Capture the cell that displays the provided text and extract its [x, y] central coordinate. 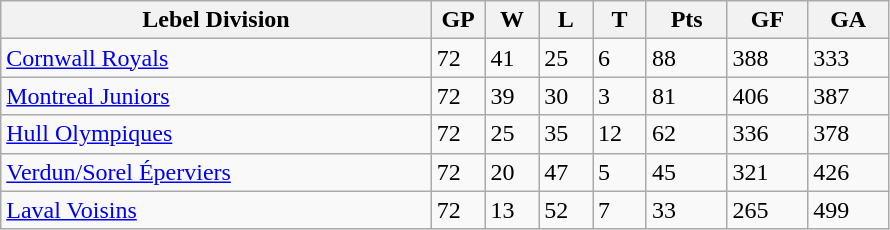
3 [620, 96]
Lebel Division [216, 20]
336 [768, 134]
5 [620, 172]
406 [768, 96]
20 [512, 172]
13 [512, 210]
52 [566, 210]
499 [848, 210]
62 [686, 134]
321 [768, 172]
GF [768, 20]
Verdun/Sorel Éperviers [216, 172]
W [512, 20]
378 [848, 134]
35 [566, 134]
388 [768, 58]
33 [686, 210]
GA [848, 20]
Montreal Juniors [216, 96]
GP [458, 20]
265 [768, 210]
333 [848, 58]
81 [686, 96]
Laval Voisins [216, 210]
47 [566, 172]
Hull Olympiques [216, 134]
T [620, 20]
L [566, 20]
12 [620, 134]
7 [620, 210]
39 [512, 96]
41 [512, 58]
88 [686, 58]
6 [620, 58]
Pts [686, 20]
30 [566, 96]
Cornwall Royals [216, 58]
45 [686, 172]
387 [848, 96]
426 [848, 172]
